Capture the cell that displays the provided text and extract its [x, y] central coordinate. 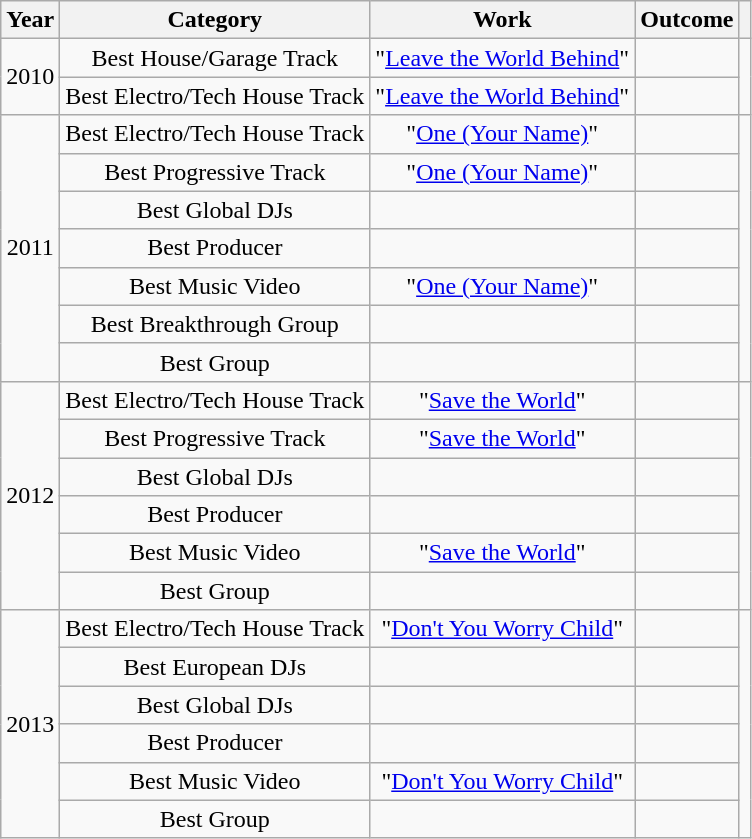
Year [30, 20]
2010 [30, 77]
2011 [30, 248]
2012 [30, 495]
Work [502, 20]
Best House/Garage Track [215, 58]
Outcome [687, 20]
Category [215, 20]
Best Breakthrough Group [215, 324]
2013 [30, 724]
Best European DJs [215, 667]
